Output the (x, y) coordinate of the center of the cell containing the given text.  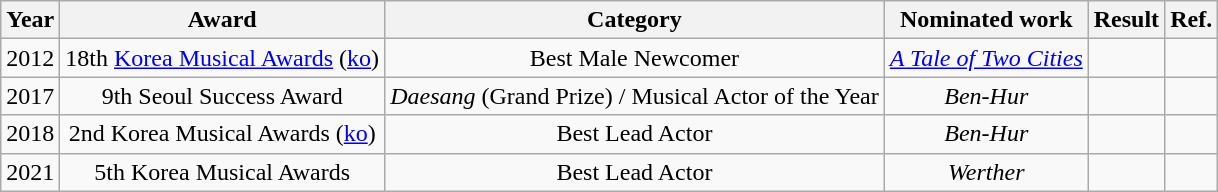
Ref. (1192, 20)
18th Korea Musical Awards (ko) (222, 58)
Daesang (Grand Prize) / Musical Actor of the Year (635, 96)
Nominated work (986, 20)
Category (635, 20)
5th Korea Musical Awards (222, 172)
Best Male Newcomer (635, 58)
Award (222, 20)
2021 (30, 172)
Year (30, 20)
2012 (30, 58)
2017 (30, 96)
2nd Korea Musical Awards (ko) (222, 134)
Werther (986, 172)
2018 (30, 134)
Result (1126, 20)
9th Seoul Success Award (222, 96)
A Tale of Two Cities (986, 58)
